Scan for the cell matching the given text and deliver its [x, y] coordinate at center. 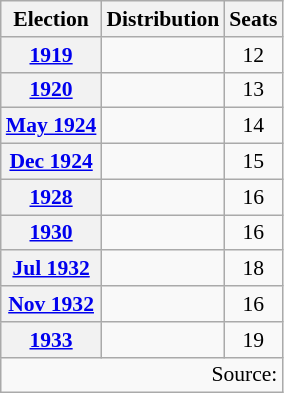
Seats [253, 19]
Distribution [162, 19]
12 [253, 55]
19 [253, 340]
Dec 1924 [52, 162]
1919 [52, 55]
13 [253, 90]
Election [52, 19]
Jul 1932 [52, 269]
14 [253, 126]
1928 [52, 197]
1933 [52, 340]
18 [253, 269]
Source: [142, 375]
15 [253, 162]
1920 [52, 90]
Nov 1932 [52, 304]
May 1924 [52, 126]
1930 [52, 233]
